From the cell containing the given text, extract its center point as [X, Y] coordinate. 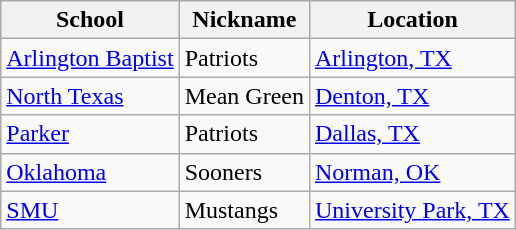
Parker [90, 134]
Mean Green [244, 96]
University Park, TX [412, 210]
SMU [90, 210]
North Texas [90, 96]
School [90, 20]
Oklahoma [90, 172]
Arlington, TX [412, 58]
Nickname [244, 20]
Denton, TX [412, 96]
Location [412, 20]
Arlington Baptist [90, 58]
Norman, OK [412, 172]
Sooners [244, 172]
Mustangs [244, 210]
Dallas, TX [412, 134]
